Locate the cell with the specified text and output its [x, y] center coordinate. 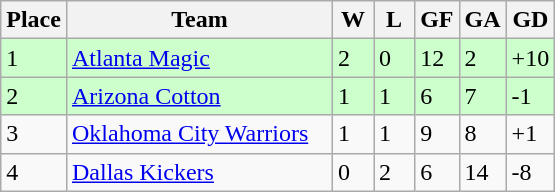
+1 [530, 134]
GA [482, 20]
-8 [530, 172]
Dallas Kickers [199, 172]
9 [437, 134]
GF [437, 20]
Arizona Cotton [199, 96]
-1 [530, 96]
Place [34, 20]
14 [482, 172]
L [394, 20]
GD [530, 20]
W [354, 20]
Oklahoma City Warriors [199, 134]
Atlanta Magic [199, 58]
12 [437, 58]
7 [482, 96]
+10 [530, 58]
8 [482, 134]
3 [34, 134]
4 [34, 172]
Team [199, 20]
